Detect which cell encompasses the target text, then output its [X, Y] center coordinate. 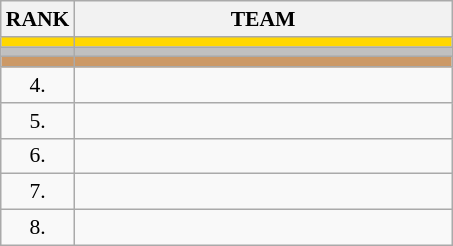
7. [38, 192]
4. [38, 85]
8. [38, 228]
6. [38, 156]
5. [38, 121]
TEAM [262, 19]
RANK [38, 19]
